Return the [x, y] coordinate for the center point of the cell that contains the specified text.  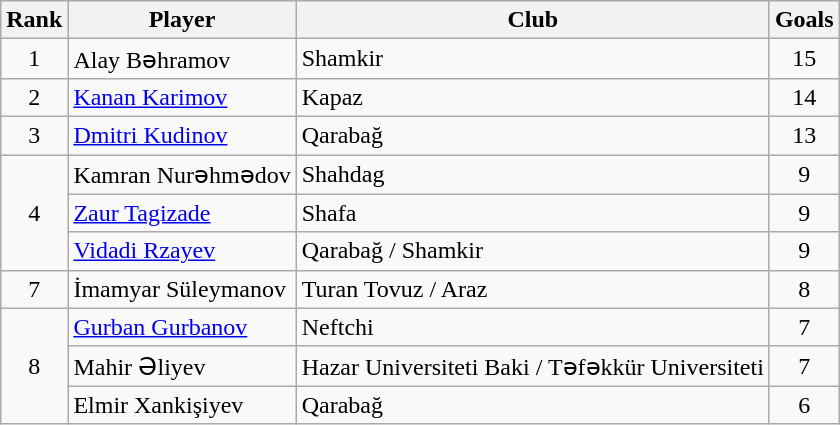
Shahdag [532, 174]
Qarabağ / Shamkir [532, 251]
4 [34, 212]
Alay Bəhramov [182, 59]
Rank [34, 20]
6 [804, 405]
Vidadi Rzayev [182, 251]
Turan Tovuz / Araz [532, 289]
Shamkir [532, 59]
3 [34, 135]
Kamran Nurəhmədov [182, 174]
2 [34, 97]
Dmitri Kudinov [182, 135]
Zaur Tagizade [182, 213]
Player [182, 20]
Club [532, 20]
14 [804, 97]
Shafa [532, 213]
Kapaz [532, 97]
Goals [804, 20]
Gurban Gurbanov [182, 327]
Kanan Karimov [182, 97]
İmamyar Süleymanov [182, 289]
Elmir Xankişiyev [182, 405]
13 [804, 135]
15 [804, 59]
Hazar Universiteti Baki / Təfəkkür Universiteti [532, 366]
1 [34, 59]
Mahir Əliyev [182, 366]
Neftchi [532, 327]
